Locate the cell with the specified text and output its [X, Y] center coordinate. 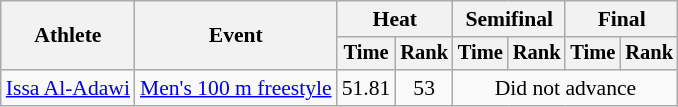
Issa Al-Adawi [68, 88]
Semifinal [509, 19]
Final [621, 19]
Men's 100 m freestyle [236, 88]
Did not advance [566, 88]
Heat [395, 19]
53 [424, 88]
Event [236, 36]
Athlete [68, 36]
51.81 [366, 88]
